Detect which cell encompasses the target text, then output its [x, y] center coordinate. 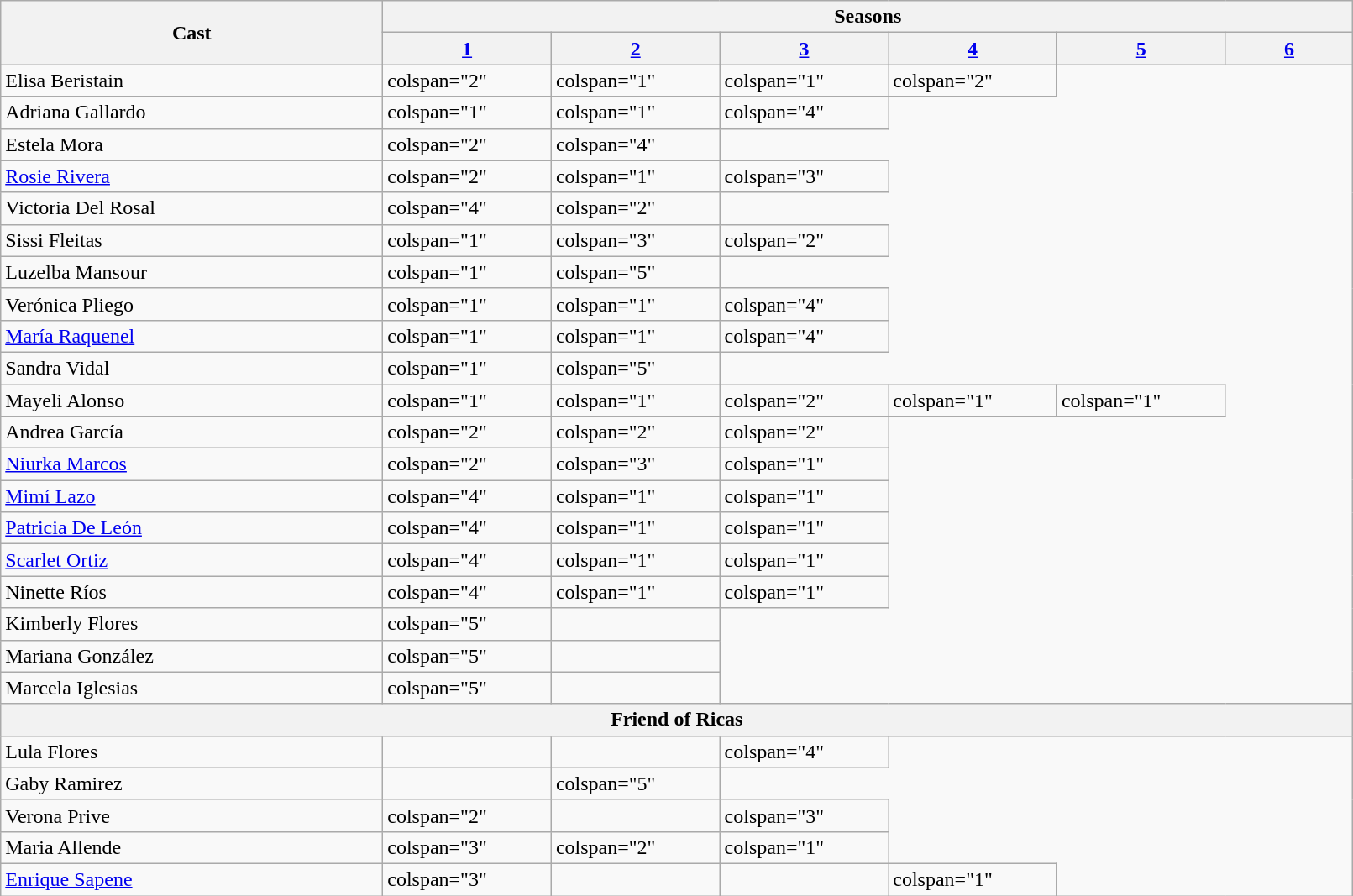
Luzelba Mansour [191, 272]
Verona Prive [191, 815]
Mimí Lazo [191, 496]
Enrique Sapene [191, 879]
Estela Mora [191, 144]
Adriana Gallardo [191, 113]
Maria Allende [191, 847]
3 [805, 49]
Patricia De León [191, 528]
4 [973, 49]
Ninette Ríos [191, 592]
Marcela Iglesias [191, 688]
5 [1141, 49]
Kimberly Flores [191, 624]
Victoria Del Rosal [191, 208]
Sissi Fleitas [191, 240]
Lula Flores [191, 752]
Gaby Ramirez [191, 783]
Rosie Rivera [191, 176]
Sandra Vidal [191, 368]
Andrea García [191, 432]
Seasons [868, 17]
Mariana González [191, 656]
Cast [191, 33]
Verónica Pliego [191, 304]
María Raquenel [191, 336]
1 [467, 49]
Mayeli Alonso [191, 401]
2 [635, 49]
Scarlet Ortiz [191, 560]
Elisa Beristain [191, 81]
6 [1289, 49]
Niurka Marcos [191, 464]
Friend of Ricas [677, 720]
